Pinpoint the cell where the given text exists, returning its [x, y] midpoint coordinate. 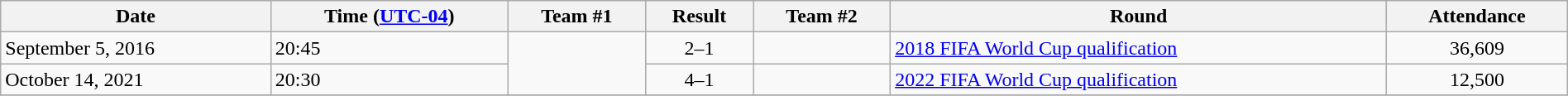
Attendance [1477, 17]
Time (UTC-04) [389, 17]
October 14, 2021 [136, 79]
20:30 [389, 79]
2–1 [699, 48]
12,500 [1477, 79]
September 5, 2016 [136, 48]
Result [699, 17]
2018 FIFA World Cup qualification [1139, 48]
Round [1139, 17]
Team #2 [822, 17]
Team #1 [576, 17]
Date [136, 17]
4–1 [699, 79]
2022 FIFA World Cup qualification [1139, 79]
36,609 [1477, 48]
20:45 [389, 48]
